Search for the cell housing the specified text and yield its [x, y] center coordinate. 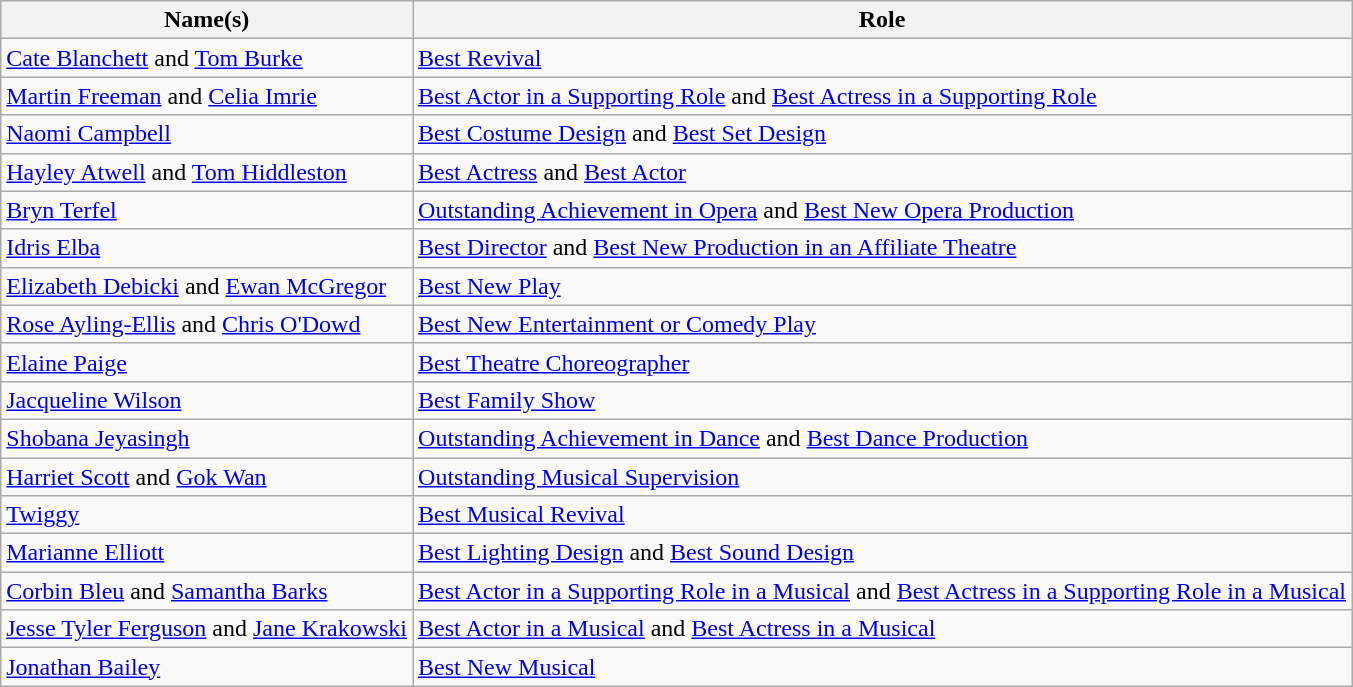
Best Actor in a Supporting Role and Best Actress in a Supporting Role [882, 96]
Hayley Atwell and Tom Hiddleston [207, 172]
Best Family Show [882, 400]
Twiggy [207, 515]
Martin Freeman and Celia Imrie [207, 96]
Naomi Campbell [207, 134]
Cate Blanchett and Tom Burke [207, 58]
Best Actor in a Supporting Role in a Musical and Best Actress in a Supporting Role in a Musical [882, 591]
Idris Elba [207, 248]
Jesse Tyler Ferguson and Jane Krakowski [207, 629]
Harriet Scott and Gok Wan [207, 477]
Outstanding Achievement in Dance and Best Dance Production [882, 438]
Shobana Jeyasingh [207, 438]
Best Musical Revival [882, 515]
Bryn Terfel [207, 210]
Best Director and Best New Production in an Affiliate Theatre [882, 248]
Best Actress and Best Actor [882, 172]
Best Costume Design and Best Set Design [882, 134]
Best New Musical [882, 667]
Best New Entertainment or Comedy Play [882, 324]
Marianne Elliott [207, 553]
Outstanding Achievement in Opera and Best New Opera Production [882, 210]
Rose Ayling-Ellis and Chris O'Dowd [207, 324]
Corbin Bleu and Samantha Barks [207, 591]
Best New Play [882, 286]
Best Actor in a Musical and Best Actress in a Musical [882, 629]
Jacqueline Wilson [207, 400]
Best Lighting Design and Best Sound Design [882, 553]
Elizabeth Debicki and Ewan McGregor [207, 286]
Jonathan Bailey [207, 667]
Outstanding Musical Supervision [882, 477]
Best Theatre Choreographer [882, 362]
Elaine Paige [207, 362]
Best Revival [882, 58]
Role [882, 20]
Name(s) [207, 20]
